Pinpoint the cell where the given text exists, returning its (X, Y) midpoint coordinate. 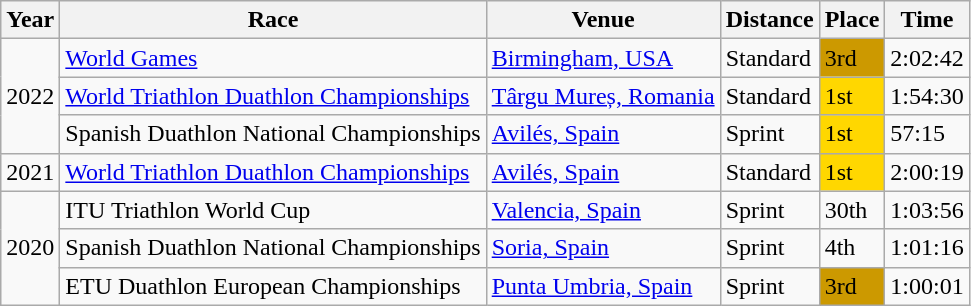
2022 (30, 96)
Race (273, 20)
2020 (30, 248)
Time (927, 20)
Punta Umbria, Spain (603, 286)
4th (852, 248)
Soria, Spain (603, 248)
2:00:19 (927, 172)
Târgu Mureș, Romania (603, 96)
30th (852, 210)
1:54:30 (927, 96)
2021 (30, 172)
Distance (770, 20)
57:15 (927, 134)
Place (852, 20)
Birmingham, USA (603, 58)
ETU Duathlon European Championships (273, 286)
1:03:56 (927, 210)
World Games (273, 58)
Venue (603, 20)
ITU Triathlon World Cup (273, 210)
Year (30, 20)
Valencia, Spain (603, 210)
1:00:01 (927, 286)
1:01:16 (927, 248)
2:02:42 (927, 58)
